From the cell containing the given text, extract its center point as [x, y] coordinate. 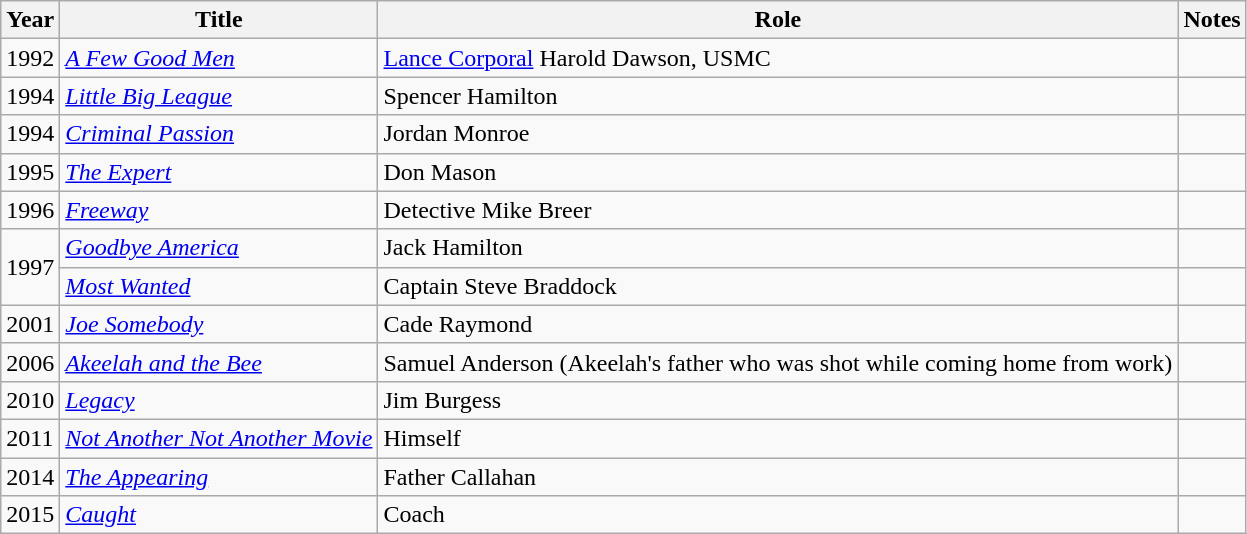
Goodbye America [219, 248]
Cade Raymond [778, 324]
Caught [219, 515]
Freeway [219, 210]
Jack Hamilton [778, 248]
Most Wanted [219, 286]
2006 [30, 362]
2014 [30, 477]
Lance Corporal Harold Dawson, USMC [778, 58]
1995 [30, 172]
Coach [778, 515]
Little Big League [219, 96]
Jordan Monroe [778, 134]
2001 [30, 324]
Jim Burgess [778, 400]
The Expert [219, 172]
2010 [30, 400]
2015 [30, 515]
1992 [30, 58]
A Few Good Men [219, 58]
Father Callahan [778, 477]
Criminal Passion [219, 134]
Legacy [219, 400]
1996 [30, 210]
Spencer Hamilton [778, 96]
Don Mason [778, 172]
Samuel Anderson (Akeelah's father who was shot while coming home from work) [778, 362]
Himself [778, 438]
Joe Somebody [219, 324]
Notes [1212, 20]
Not Another Not Another Movie [219, 438]
Role [778, 20]
Title [219, 20]
Captain Steve Braddock [778, 286]
1997 [30, 267]
Year [30, 20]
2011 [30, 438]
Detective Mike Breer [778, 210]
Akeelah and the Bee [219, 362]
The Appearing [219, 477]
